Determine the (X, Y) coordinate at the center of the cell enclosing the given text.  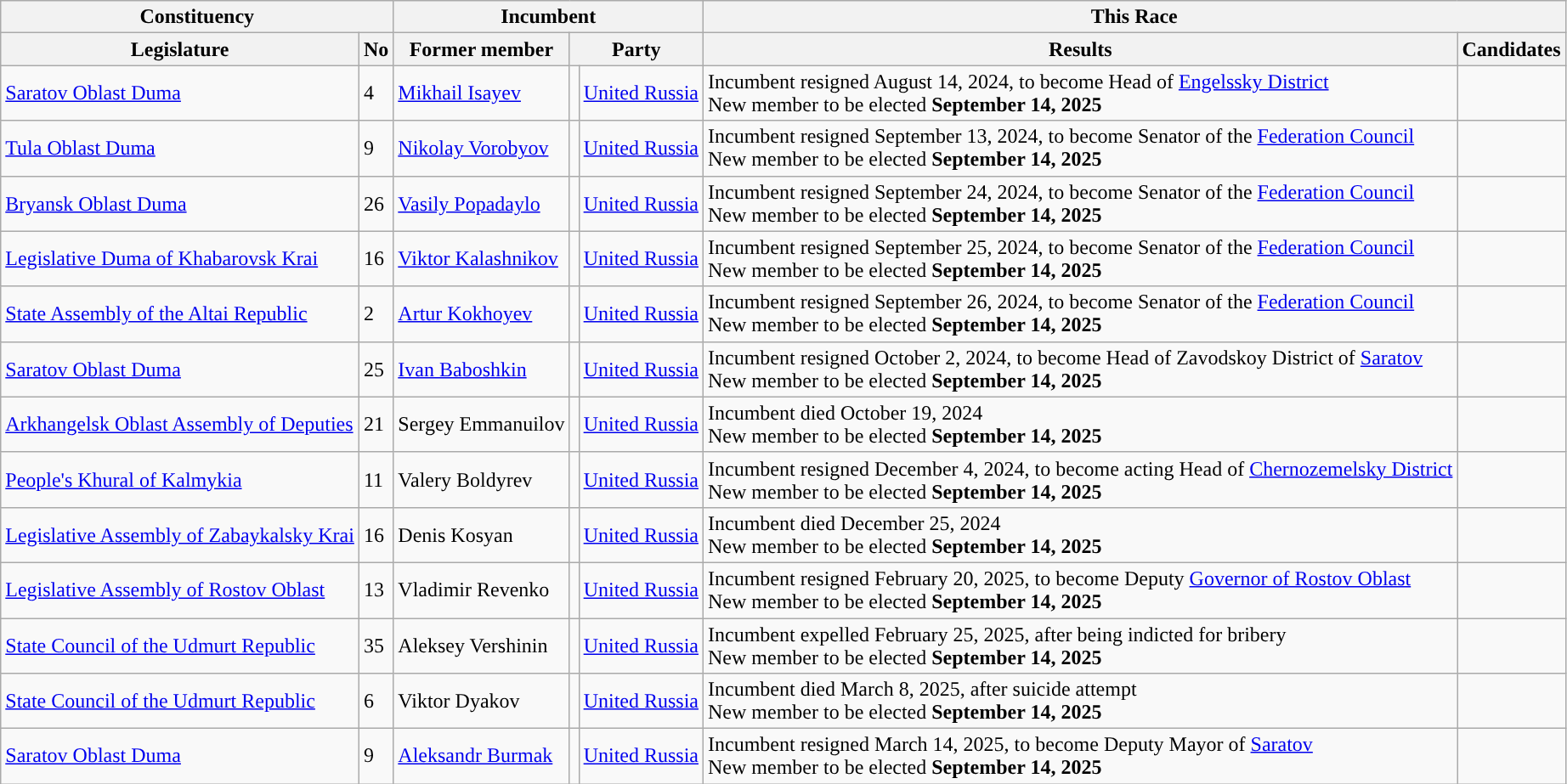
Aleksey Vershinin (481, 646)
State Assembly of the Altai Republic (180, 314)
35 (376, 646)
Results (1081, 49)
26 (376, 204)
13 (376, 589)
2 (376, 314)
Valery Boldyrev (481, 479)
Viktor Dyakov (481, 702)
Incumbent resigned September 25, 2024, to become Senator of the Federation CouncilNew member to be elected September 14, 2025 (1081, 258)
People's Khural of Kalmykia (180, 479)
Incumbent resigned December 4, 2024, to become acting Head of Chernozemelsky DistrictNew member to be elected September 14, 2025 (1081, 479)
Former member (481, 49)
Artur Kokhoyev (481, 314)
21 (376, 425)
Bryansk Oblast Duma (180, 204)
4 (376, 93)
Legislative Assembly of Rostov Oblast (180, 589)
Incumbent expelled February 25, 2025, after being indicted for briberyNew member to be elected September 14, 2025 (1081, 646)
Incumbent resigned September 13, 2024, to become Senator of the Federation CouncilNew member to be elected September 14, 2025 (1081, 148)
Party (636, 49)
Legislature (180, 49)
Incumbent resigned February 20, 2025, to become Deputy Governor of Rostov OblastNew member to be elected September 14, 2025 (1081, 589)
Aleksandr Burmak (481, 756)
Incumbent died March 8, 2025, after suicide attemptNew member to be elected September 14, 2025 (1081, 702)
Sergey Emmanuilov (481, 425)
Incumbent died December 25, 2024New member to be elected September 14, 2025 (1081, 535)
This Race (1135, 17)
Tula Oblast Duma (180, 148)
25 (376, 369)
Arkhangelsk Oblast Assembly of Deputies (180, 425)
Denis Kosyan (481, 535)
No (376, 49)
Viktor Kalashnikov (481, 258)
Vasily Popadaylo (481, 204)
Constituency (197, 17)
Incumbent resigned September 26, 2024, to become Senator of the Federation CouncilNew member to be elected September 14, 2025 (1081, 314)
Incumbent died October 19, 2024New member to be elected September 14, 2025 (1081, 425)
Incumbent resigned March 14, 2025, to become Deputy Mayor of SaratovNew member to be elected September 14, 2025 (1081, 756)
Incumbent resigned October 2, 2024, to become Head of Zavodskoy District of SaratovNew member to be elected September 14, 2025 (1081, 369)
Incumbent resigned September 24, 2024, to become Senator of the Federation CouncilNew member to be elected September 14, 2025 (1081, 204)
Incumbent (549, 17)
Incumbent resigned August 14, 2024, to become Head of Engelssky DistrictNew member to be elected September 14, 2025 (1081, 93)
Ivan Baboshkin (481, 369)
Candidates (1511, 49)
Nikolay Vorobyov (481, 148)
6 (376, 702)
Legislative Duma of Khabarovsk Krai (180, 258)
Legislative Assembly of Zabaykalsky Krai (180, 535)
Mikhail Isayev (481, 93)
Vladimir Revenko (481, 589)
11 (376, 479)
